Output the [X, Y] coordinate of the center of the cell containing the given text.  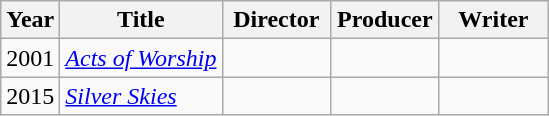
2001 [30, 58]
Director [276, 20]
Acts of Worship [141, 58]
Producer [386, 20]
Year [30, 20]
2015 [30, 96]
Silver Skies [141, 96]
Title [141, 20]
Writer [494, 20]
